Locate the cell with the specified text and output its [x, y] center coordinate. 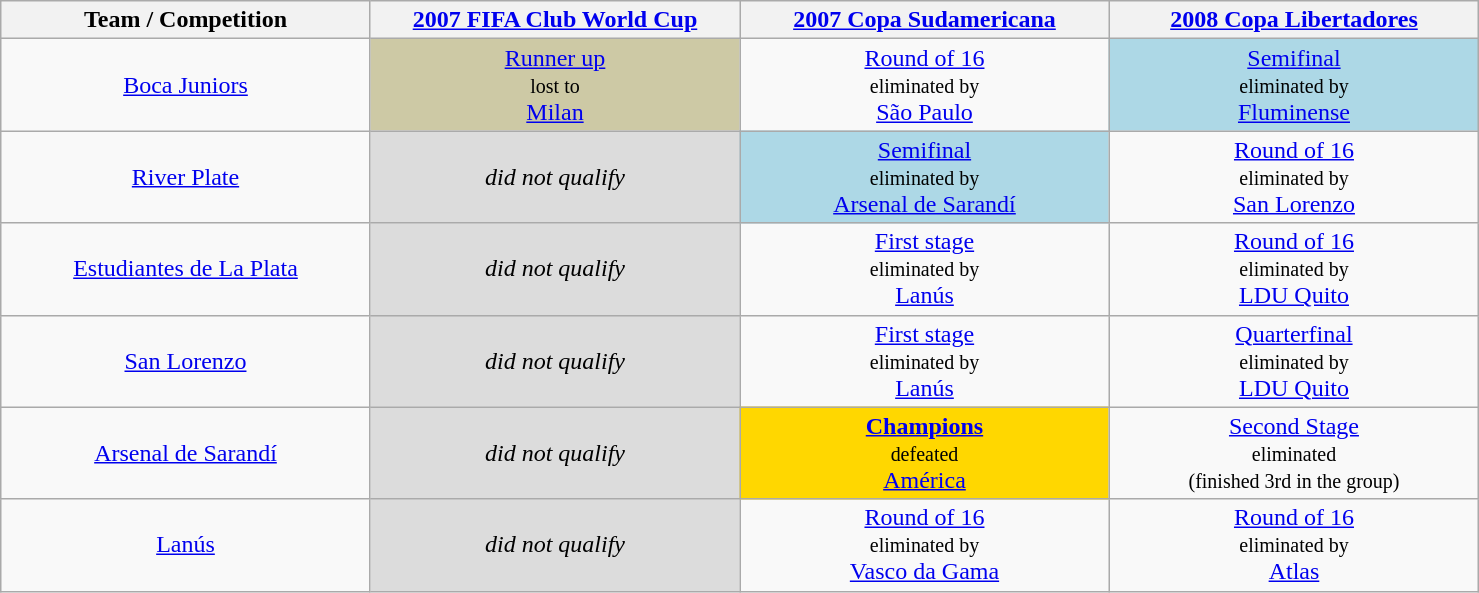
Round of 16 eliminated by Atlas [1294, 545]
Round of 16 eliminated by São Paulo [924, 85]
Second Stage eliminated(finished 3rd in the group) [1294, 453]
Round of 16 eliminated by LDU Quito [1294, 269]
2007 Copa Sudamericana [924, 20]
Round of 16 eliminated by Vasco da Gama [924, 545]
River Plate [186, 177]
Boca Juniors [186, 85]
Round of 16 eliminated by San Lorenzo [1294, 177]
Runner up lost to Milan [554, 85]
Team / Competition [186, 20]
San Lorenzo [186, 361]
Estudiantes de La Plata [186, 269]
Champions defeated América [924, 453]
Semifinal eliminated by Arsenal de Sarandí [924, 177]
Semifinal eliminated by Fluminense [1294, 85]
2008 Copa Libertadores [1294, 20]
Arsenal de Sarandí [186, 453]
2007 FIFA Club World Cup [554, 20]
Lanús [186, 545]
Quarterfinal eliminated by LDU Quito [1294, 361]
